Search for the cell housing the specified text and yield its (X, Y) center coordinate. 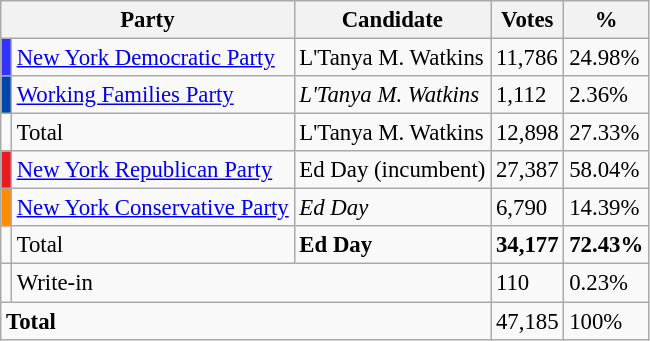
New York Conservative Party (152, 208)
Candidate (392, 20)
14.39% (606, 208)
27,387 (528, 170)
Ed Day (incumbent) (392, 170)
58.04% (606, 170)
Working Families Party (152, 95)
24.98% (606, 58)
0.23% (606, 283)
6,790 (528, 208)
72.43% (606, 245)
110 (528, 283)
Party (148, 20)
100% (606, 321)
27.33% (606, 133)
12,898 (528, 133)
New York Democratic Party (152, 58)
47,185 (528, 321)
34,177 (528, 245)
Votes (528, 20)
2.36% (606, 95)
% (606, 20)
1,112 (528, 95)
11,786 (528, 58)
Write-in (250, 283)
New York Republican Party (152, 170)
